Capture the cell that displays the provided text and extract its (X, Y) central coordinate. 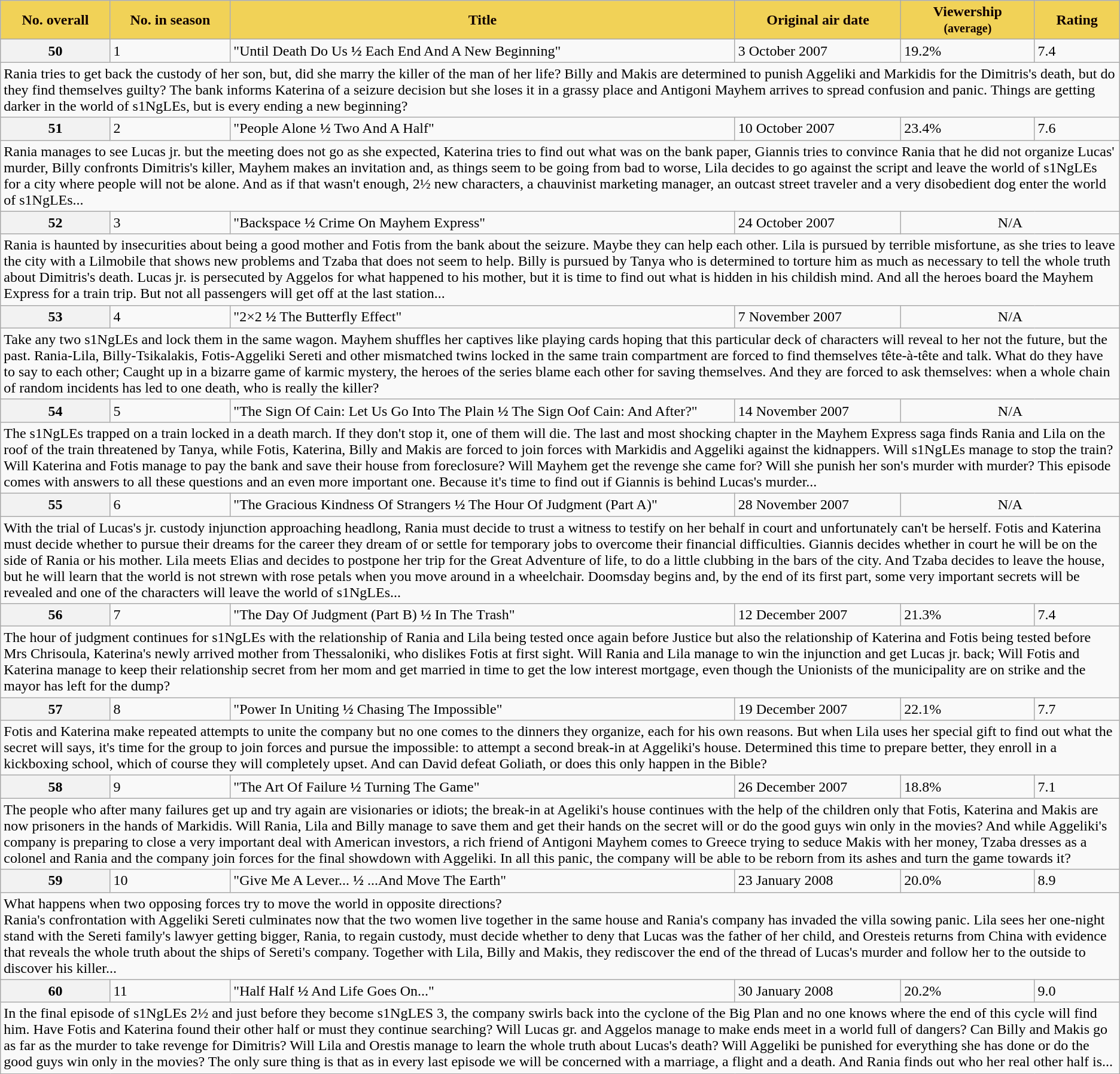
"Backspace ½ Crime On Mayhem Express" (482, 223)
"The Day Of Judgment (Part B) ½ Ιn Τhe Τrash" (482, 615)
53 (55, 317)
4 (170, 317)
10 (170, 881)
7 (170, 615)
23 January 2008 (818, 881)
57 (55, 709)
59 (55, 881)
12 December 2007 (818, 615)
Title (482, 20)
Viewership(average) (968, 20)
7.1 (1077, 787)
"The Art Of Failure ½ Turning The Game" (482, 787)
20.0% (968, 881)
26 December 2007 (818, 787)
56 (55, 615)
24 October 2007 (818, 223)
No. overall (55, 20)
28 November 2007 (818, 504)
23.4% (968, 129)
19.2% (968, 51)
8.9 (1077, 881)
7.7 (1077, 709)
11 (170, 991)
5 (170, 410)
19 December 2007 (818, 709)
Rating (1077, 20)
"Power In Uniting ½ Chasing The Impossible" (482, 709)
18.8% (968, 787)
No. in season (170, 20)
52 (55, 223)
"Give Me A Lever... ½ ...And Move The Earth" (482, 881)
6 (170, 504)
54 (55, 410)
Original air date (818, 20)
51 (55, 129)
"People Alone ½ Two And A Half" (482, 129)
3 October 2007 (818, 51)
50 (55, 51)
8 (170, 709)
"The Sign Of Cain: Let Us Go Into The Plain ½ The Sign Oof Cain: And After?" (482, 410)
1 (170, 51)
"2×2 ½ The Butterfly Effect" (482, 317)
21.3% (968, 615)
55 (55, 504)
7.6 (1077, 129)
"The Gracious Kindness Of Strangers ½ The Hour Of Judgment (Part A)" (482, 504)
14 November 2007 (818, 410)
10 October 2007 (818, 129)
3 (170, 223)
20.2% (968, 991)
22.1% (968, 709)
58 (55, 787)
60 (55, 991)
30 January 2008 (818, 991)
"Until Death Do Us ½ Each End And A New Beginning" (482, 51)
7 November 2007 (818, 317)
9.0 (1077, 991)
2 (170, 129)
"Half Half ½ And Life Goes On..." (482, 991)
9 (170, 787)
